Identify which cell holds the provided text, then report its [x, y] central coordinate. 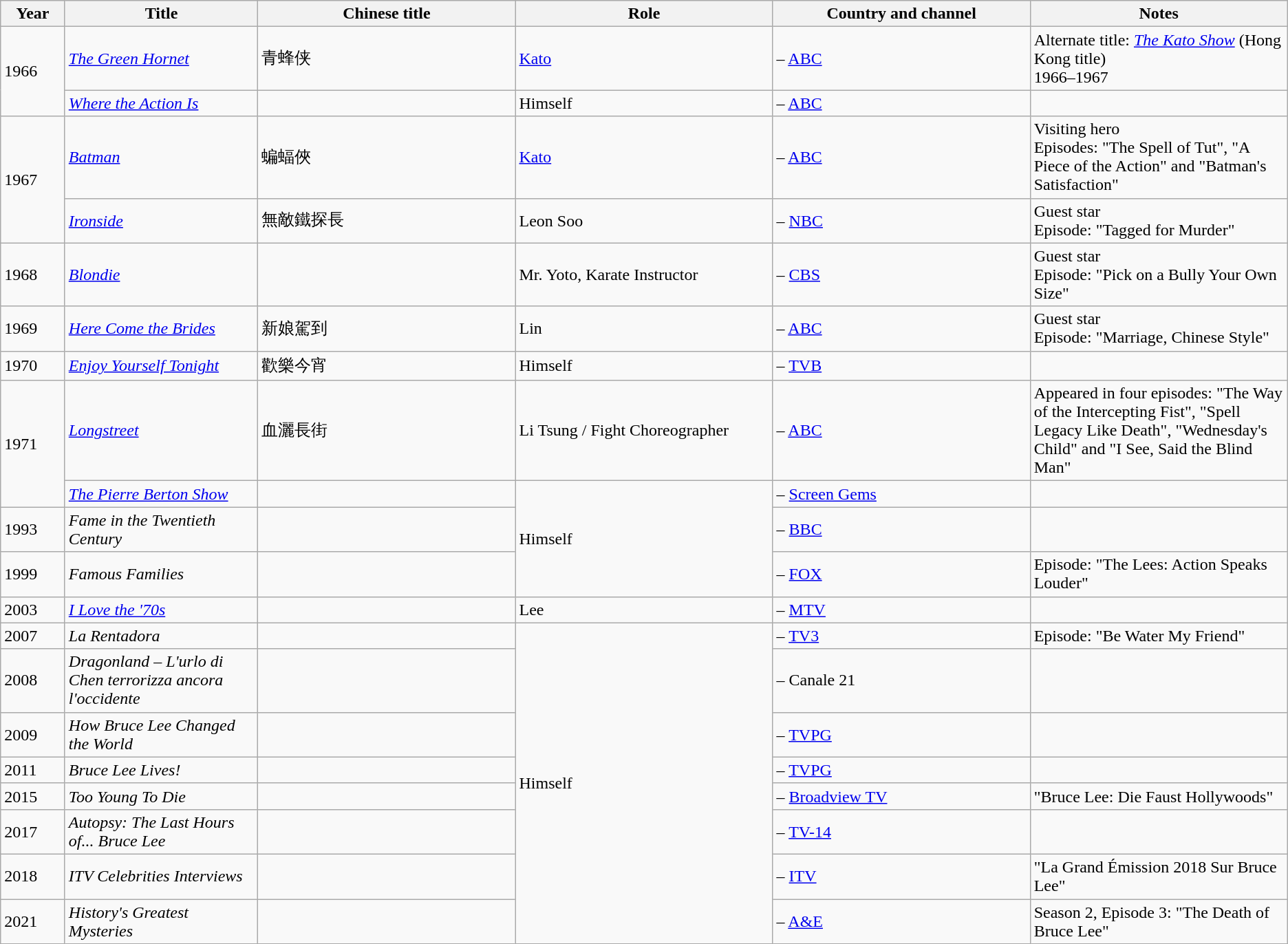
History's Greatest Mysteries [161, 921]
Season 2, Episode 3: "The Death of Bruce Lee" [1159, 921]
Title [161, 14]
Appeared in four episodes: "The Way of the Intercepting Fist", "Spell Legacy Like Death", "Wednesday's Child" and "I See, Said the Blind Man" [1159, 431]
Blondie [161, 275]
– BBC [901, 530]
– A&E [901, 921]
1969 [33, 329]
Year [33, 14]
– FOX [901, 574]
Visiting heroEpisodes: "The Spell of Tut", "A Piece of the Action" and "Batman's Satisfaction" [1159, 157]
– Broadview TV [901, 796]
2003 [33, 610]
Too Young To Die [161, 796]
I Love the '70s [161, 610]
2007 [33, 636]
Autopsy: The Last Hours of... Bruce Lee [161, 831]
1967 [33, 180]
Notes [1159, 14]
Enjoy Yourself Tonight [161, 366]
Alternate title: The Kato Show (Hong Kong title)1966–1967 [1159, 58]
2009 [33, 735]
– TV-14 [901, 831]
Lin [644, 329]
Lee [644, 610]
無敵鐵探長 [387, 220]
The Green Hornet [161, 58]
Guest starEpisode: "Marriage, Chinese Style" [1159, 329]
青蜂侠 [387, 58]
Dragonland – L'urlo di Chen terrorizza ancora l'occidente [161, 680]
2008 [33, 680]
Bruce Lee Lives! [161, 770]
Chinese title [387, 14]
– Canale 21 [901, 680]
1999 [33, 574]
– NBC [901, 220]
2011 [33, 770]
2018 [33, 877]
Famous Families [161, 574]
Country and channel [901, 14]
Where the Action Is [161, 103]
Longstreet [161, 431]
2021 [33, 921]
Guest starEpisode: "Pick on a Bully Your Own Size" [1159, 275]
Fame in the Twentieth Century [161, 530]
2015 [33, 796]
– CBS [901, 275]
1968 [33, 275]
La Rentadora [161, 636]
"Bruce Lee: Die Faust Hollywoods" [1159, 796]
血灑長街 [387, 431]
蝙蝠俠 [387, 157]
歡樂今宵 [387, 366]
1971 [33, 444]
– ITV [901, 877]
Guest starEpisode: "Tagged for Murder" [1159, 220]
Batman [161, 157]
– MTV [901, 610]
How Bruce Lee Changed the World [161, 735]
Episode: "The Lees: Action Speaks Louder" [1159, 574]
– Screen Gems [901, 494]
2017 [33, 831]
Mr. Yoto, Karate Instructor [644, 275]
Leon Soo [644, 220]
1966 [33, 72]
Li Tsung / Fight Choreographer [644, 431]
Episode: "Be Water My Friend" [1159, 636]
1970 [33, 366]
Role [644, 14]
1993 [33, 530]
Ironside [161, 220]
Here Come the Brides [161, 329]
ITV Celebrities Interviews [161, 877]
– TVB [901, 366]
"La Grand Émission 2018 Sur Bruce Lee" [1159, 877]
– TV3 [901, 636]
新娘駕到 [387, 329]
The Pierre Berton Show [161, 494]
